Detect which cell encompasses the target text, then output its (x, y) center coordinate. 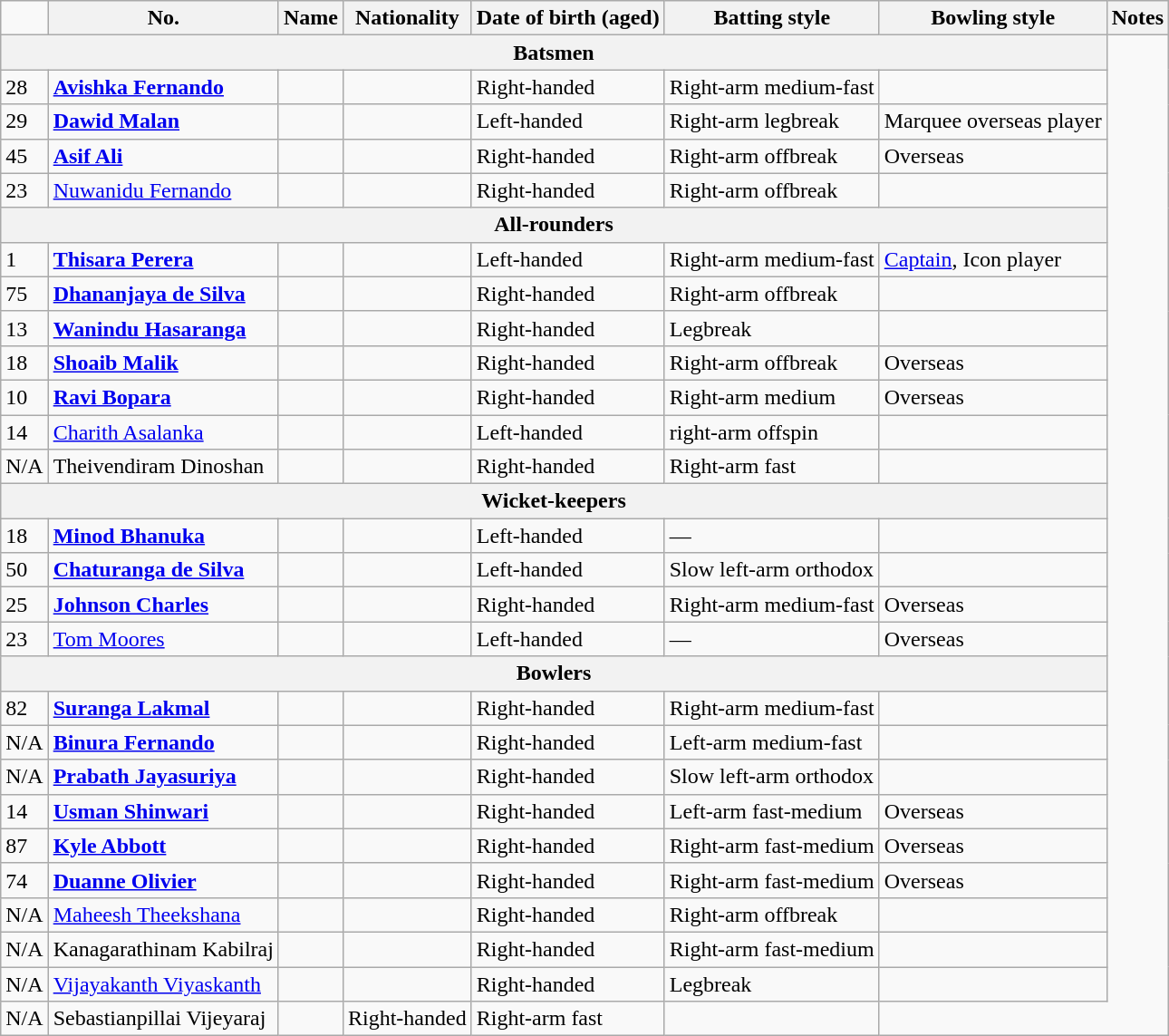
Right-arm legbreak (772, 121)
82 (24, 708)
Thisara Perera (163, 259)
29 (24, 121)
Sebastianpillai Vijeyaraj (163, 1019)
Duanne Olivier (163, 880)
Chaturanga de Silva (163, 570)
25 (24, 605)
74 (24, 880)
Nuwanidu Fernando (163, 190)
Binura Fernando (163, 742)
13 (24, 328)
No. (163, 18)
Kanagarathinam Kabilraj (163, 949)
Charith Asalanka (163, 432)
75 (24, 294)
All-rounders (554, 225)
Theivendiram Dinoshan (163, 467)
Avishka Fernando (163, 87)
Johnson Charles (163, 605)
87 (24, 846)
Right-arm medium (772, 397)
Name (310, 18)
Marquee overseas player (993, 121)
Tom Moores (163, 639)
Prabath Jayasuriya (163, 777)
right-arm offspin (772, 432)
Bowlers (554, 673)
Nationality (407, 18)
Asif Ali (163, 156)
Dawid Malan (163, 121)
28 (24, 87)
Notes (1137, 18)
50 (24, 570)
Kyle Abbott (163, 846)
Bowling style (993, 18)
Wicket-keepers (554, 501)
Suranga Lakmal (163, 708)
Minod Bhanuka (163, 536)
Left-arm medium-fast (772, 742)
45 (24, 156)
Batsmen (554, 53)
Left-arm fast-medium (772, 811)
Date of birth (aged) (567, 18)
Vijayakanth Viyaskanth (163, 983)
Dhananjaya de Silva (163, 294)
10 (24, 397)
Ravi Bopara (163, 397)
Maheesh Theekshana (163, 915)
Usman Shinwari (163, 811)
Shoaib Malik (163, 363)
1 (24, 259)
Batting style (772, 18)
Wanindu Hasaranga (163, 328)
Captain, Icon player (993, 259)
